Scan for the cell matching the given text and deliver its (X, Y) coordinate at center. 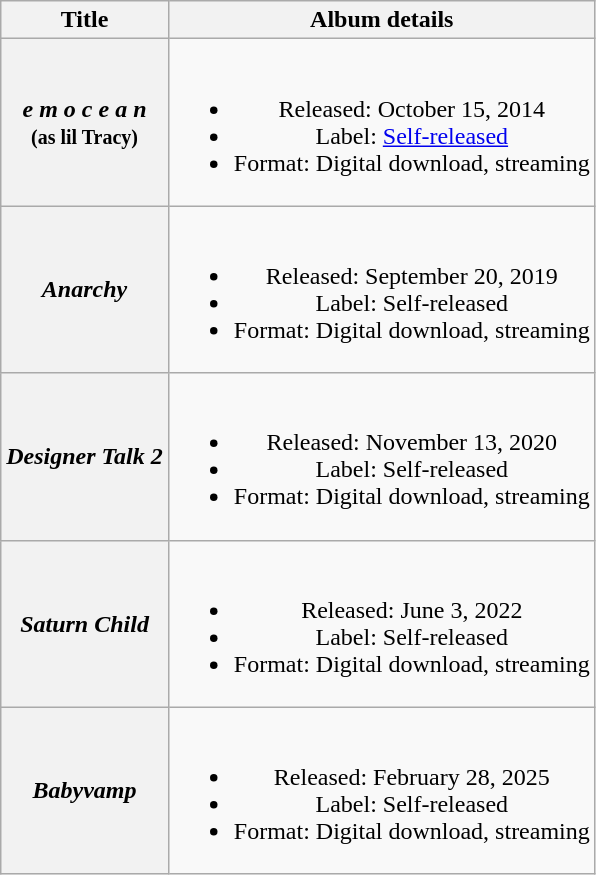
Anarchy (85, 290)
Title (85, 20)
Babyvamp (85, 790)
Released: November 13, 2020Label: Self-releasedFormat: Digital download, streaming (382, 456)
Released: September 20, 2019Label: Self-releasedFormat: Digital download, streaming (382, 290)
Album details (382, 20)
Saturn Child (85, 624)
Released: October 15, 2014Label: Self-releasedFormat: Digital download, streaming (382, 122)
e m o c e a n(as lil Tracy) (85, 122)
Designer Talk 2 (85, 456)
Released: February 28, 2025Label: Self-releasedFormat: Digital download, streaming (382, 790)
Released: June 3, 2022Label: Self-releasedFormat: Digital download, streaming (382, 624)
